Provide the (X, Y) coordinate of the cell's center where the given text is located.  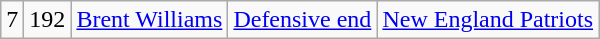
Defensive end (302, 20)
New England Patriots (488, 20)
7 (12, 20)
192 (48, 20)
Brent Williams (150, 20)
